Extract the (x, y) coordinate from the center of the cell holding the provided text.  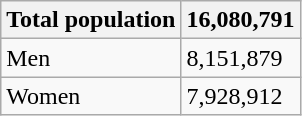
Men (91, 58)
8,151,879 (240, 58)
16,080,791 (240, 20)
7,928,912 (240, 96)
Total population (91, 20)
Women (91, 96)
